Extract the [x, y] coordinate from the center of the cell holding the provided text.  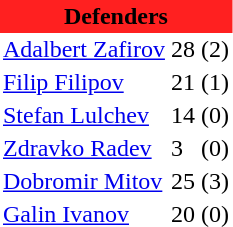
3 [183, 148]
Dobromir Mitov [84, 182]
Zdravko Radev [84, 148]
Defenders [116, 16]
(3) [215, 182]
(2) [215, 50]
28 [183, 50]
25 [183, 182]
Filip Filipov [84, 82]
14 [183, 116]
21 [183, 82]
(1) [215, 82]
Adalbert Zafirov [84, 50]
Stefan Lulchev [84, 116]
